Identify which cell holds the provided text, then report its [x, y] central coordinate. 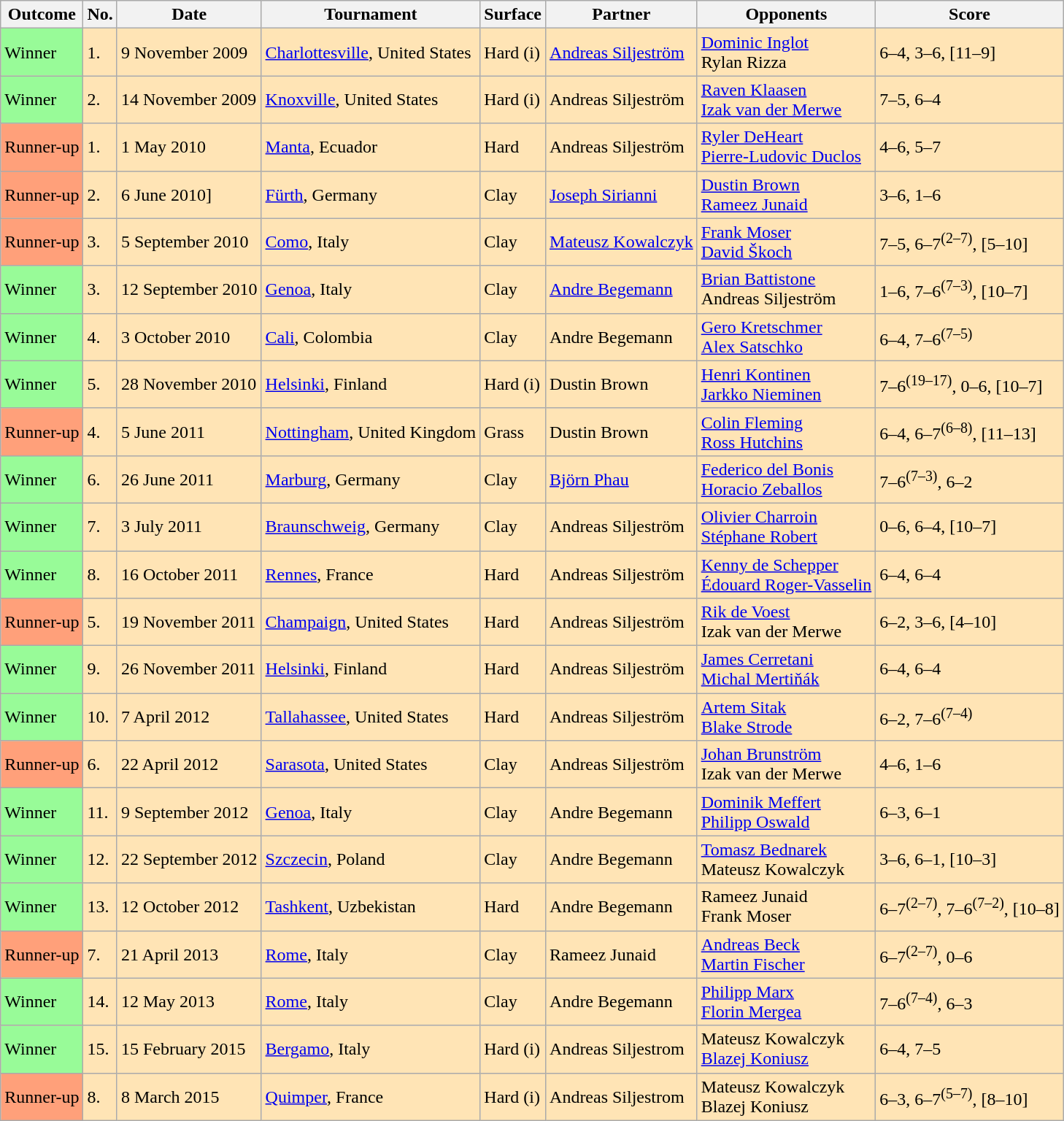
Como, Italy [371, 242]
10. [100, 717]
7–6(19–17), 0–6, [10–7] [970, 384]
Champaign, United States [371, 622]
Rik de Voest Izak van der Merwe [787, 622]
Andreas Beck Martin Fischer [787, 955]
Nottingham, United Kingdom [371, 432]
Tomasz Bednarek Mateusz Kowalczyk [787, 860]
6–2, 3–6, [4–10] [970, 622]
9 September 2012 [189, 812]
26 November 2011 [189, 670]
Grass [513, 432]
Bergamo, Italy [371, 1049]
22 April 2012 [189, 765]
Rennes, France [371, 574]
5 June 2011 [189, 432]
Philipp Marx Florin Mergea [787, 1001]
Raven Klaasen Izak van der Merwe [787, 99]
1–6, 7–6(7–3), [10–7] [970, 289]
Joseph Sirianni [622, 194]
Johan Brunström Izak van der Merwe [787, 765]
Tashkent, Uzbekistan [371, 906]
Charlottesville, United States [371, 53]
Colin Fleming Ross Hutchins [787, 432]
21 April 2013 [189, 955]
16 October 2011 [189, 574]
Olivier Charroin Stéphane Robert [787, 527]
28 November 2010 [189, 384]
11. [100, 812]
Ryler DeHeart Pierre-Ludovic Duclos [787, 147]
6–3, 6–7(5–7), [8–10] [970, 1096]
12. [100, 860]
Quimper, France [371, 1096]
7–6(7–4), 6–3 [970, 1001]
Mateusz Kowalczyk [622, 242]
Szczecin, Poland [371, 860]
Dominik Meffert Philipp Oswald [787, 812]
Rameez Junaid [622, 955]
6–4, 7–5 [970, 1049]
8 March 2015 [189, 1096]
26 June 2011 [189, 479]
9 November 2009 [189, 53]
6–4, 7–6(7–5) [970, 337]
Dominic Inglot Rylan Rizza [787, 53]
James Cerretani Michal Mertiňák [787, 670]
22 September 2012 [189, 860]
Frank Moser David Škoch [787, 242]
Knoxville, United States [371, 99]
Rameez Junaid Frank Moser [787, 906]
Partner [622, 15]
Brian Battistone Andreas Siljeström [787, 289]
Date [189, 15]
6–7(2–7), 0–6 [970, 955]
4–6, 5–7 [970, 147]
7–5, 6–7(2–7), [5–10] [970, 242]
Fürth, Germany [371, 194]
14. [100, 1001]
12 September 2010 [189, 289]
15. [100, 1049]
Tournament [371, 15]
Henri Kontinen Jarkko Nieminen [787, 384]
Kenny de Schepper Édouard Roger-Vasselin [787, 574]
Federico del Bonis Horacio Zeballos [787, 479]
Outcome [42, 15]
12 October 2012 [189, 906]
Score [970, 15]
Surface [513, 15]
6 June 2010] [189, 194]
3–6, 1–6 [970, 194]
Tallahassee, United States [371, 717]
7 April 2012 [189, 717]
6–2, 7–6(7–4) [970, 717]
Artem Sitak Blake Strode [787, 717]
7–5, 6–4 [970, 99]
Braunschweig, Germany [371, 527]
15 February 2015 [189, 1049]
Dustin Brown Rameez Junaid [787, 194]
6–4, 3–6, [11–9] [970, 53]
No. [100, 15]
Sarasota, United States [371, 765]
5 September 2010 [189, 242]
Marburg, Germany [371, 479]
Opponents [787, 15]
Björn Phau [622, 479]
12 May 2013 [189, 1001]
7–6(7–3), 6–2 [970, 479]
3 July 2011 [189, 527]
9. [100, 670]
6–3, 6–1 [970, 812]
4–6, 1–6 [970, 765]
0–6, 6–4, [10–7] [970, 527]
6–4, 6–7(6–8), [11–13] [970, 432]
Manta, Ecuador [371, 147]
13. [100, 906]
Gero Kretschmer Alex Satschko [787, 337]
19 November 2011 [189, 622]
6–7(2–7), 7–6(7–2), [10–8] [970, 906]
14 November 2009 [189, 99]
3–6, 6–1, [10–3] [970, 860]
1 May 2010 [189, 147]
3 October 2010 [189, 337]
Cali, Colombia [371, 337]
